Extract the [X, Y] coordinate from the center of the cell holding the provided text.  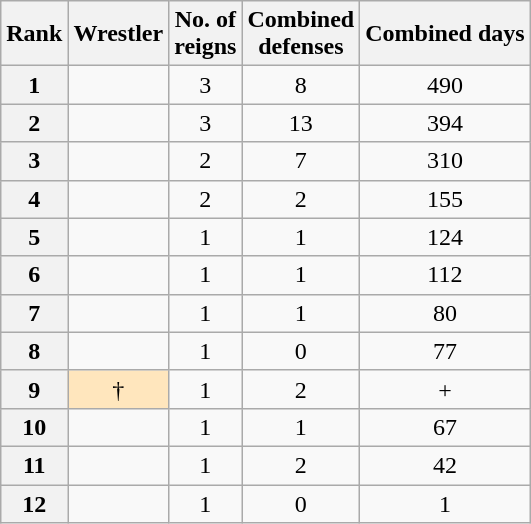
80 [445, 313]
No. ofreigns [206, 34]
Wrestler [118, 34]
490 [445, 85]
+ [445, 389]
Combined defenses [301, 34]
Rank [34, 34]
67 [445, 427]
Combined days [445, 34]
† [118, 389]
11 [34, 465]
10 [34, 427]
42 [445, 465]
310 [445, 161]
4 [34, 199]
12 [34, 503]
5 [34, 237]
13 [301, 123]
155 [445, 199]
394 [445, 123]
112 [445, 275]
9 [34, 389]
6 [34, 275]
77 [445, 351]
124 [445, 237]
